Search for the cell housing the specified text and yield its [X, Y] center coordinate. 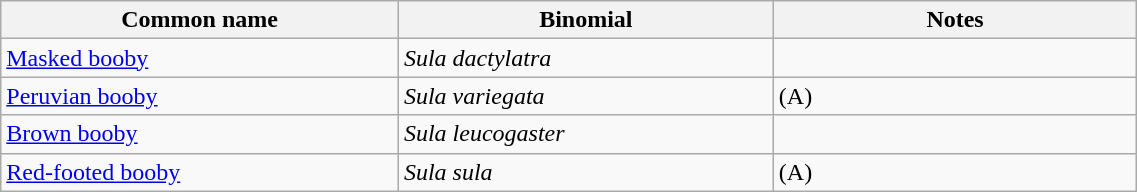
Sula leucogaster [586, 134]
Sula sula [586, 172]
Sula variegata [586, 96]
Red-footed booby [200, 172]
Binomial [586, 20]
Brown booby [200, 134]
Peruvian booby [200, 96]
Common name [200, 20]
Masked booby [200, 58]
Sula dactylatra [586, 58]
Notes [955, 20]
